Provide the (x, y) coordinate of the cell's center where the given text is located.  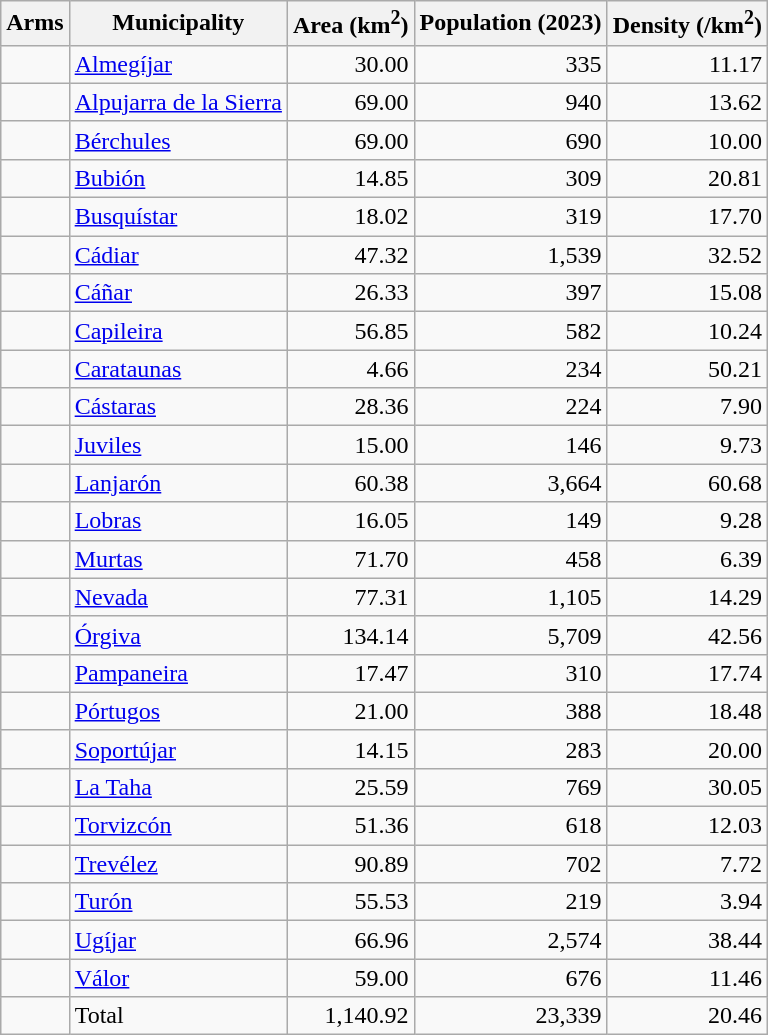
14.29 (687, 597)
14.15 (350, 749)
1,539 (510, 255)
Pampaneira (178, 673)
Órgiva (178, 635)
7.90 (687, 407)
309 (510, 178)
Density (/km2) (687, 24)
3,664 (510, 483)
335 (510, 64)
Cástaras (178, 407)
10.24 (687, 331)
71.70 (350, 559)
Nevada (178, 597)
Total (178, 1016)
17.70 (687, 217)
2,574 (510, 940)
10.00 (687, 140)
60.38 (350, 483)
Bubión (178, 178)
60.68 (687, 483)
Busquístar (178, 217)
20.00 (687, 749)
769 (510, 787)
Soportújar (178, 749)
9.73 (687, 445)
30.05 (687, 787)
17.74 (687, 673)
25.59 (350, 787)
224 (510, 407)
23,339 (510, 1016)
Alpujarra de la Sierra (178, 102)
15.08 (687, 293)
Lanjarón (178, 483)
15.00 (350, 445)
13.62 (687, 102)
18.02 (350, 217)
Pórtugos (178, 711)
18.48 (687, 711)
940 (510, 102)
30.00 (350, 64)
77.31 (350, 597)
234 (510, 369)
3.94 (687, 902)
310 (510, 673)
Trevélez (178, 864)
Murtas (178, 559)
11.46 (687, 978)
Turón (178, 902)
4.66 (350, 369)
618 (510, 826)
149 (510, 521)
676 (510, 978)
47.32 (350, 255)
Area (km2) (350, 24)
12.03 (687, 826)
Bérchules (178, 140)
59.00 (350, 978)
La Taha (178, 787)
Municipality (178, 24)
32.52 (687, 255)
16.05 (350, 521)
Capileira (178, 331)
Lobras (178, 521)
1,140.92 (350, 1016)
Population (2023) (510, 24)
9.28 (687, 521)
Carataunas (178, 369)
134.14 (350, 635)
146 (510, 445)
1,105 (510, 597)
388 (510, 711)
26.33 (350, 293)
Cáñar (178, 293)
Válor (178, 978)
7.72 (687, 864)
17.47 (350, 673)
90.89 (350, 864)
Almegíjar (178, 64)
14.85 (350, 178)
690 (510, 140)
42.56 (687, 635)
21.00 (350, 711)
38.44 (687, 940)
397 (510, 293)
20.81 (687, 178)
5,709 (510, 635)
56.85 (350, 331)
319 (510, 217)
28.36 (350, 407)
51.36 (350, 826)
582 (510, 331)
Ugíjar (178, 940)
Juviles (178, 445)
11.17 (687, 64)
Torvizcón (178, 826)
55.53 (350, 902)
6.39 (687, 559)
Cádiar (178, 255)
283 (510, 749)
458 (510, 559)
66.96 (350, 940)
50.21 (687, 369)
Arms (35, 24)
219 (510, 902)
702 (510, 864)
20.46 (687, 1016)
